For the text-containing cell, return its midpoint in [X, Y] coordinate format. 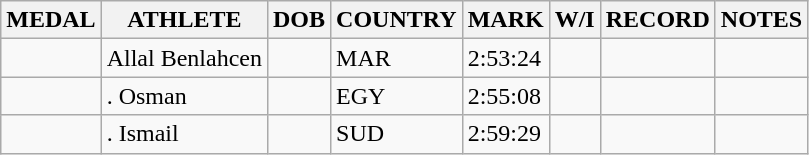
RECORD [658, 20]
2:55:08 [506, 96]
MAR [397, 58]
NOTES [761, 20]
2:59:29 [506, 134]
EGY [397, 96]
COUNTRY [397, 20]
SUD [397, 134]
MEDAL [51, 20]
Allal Benlahcen [184, 58]
W/I [574, 20]
DOB [298, 20]
2:53:24 [506, 58]
. Osman [184, 96]
. Ismail [184, 134]
MARK [506, 20]
ATHLETE [184, 20]
